Detect which cell encompasses the target text, then output its [x, y] center coordinate. 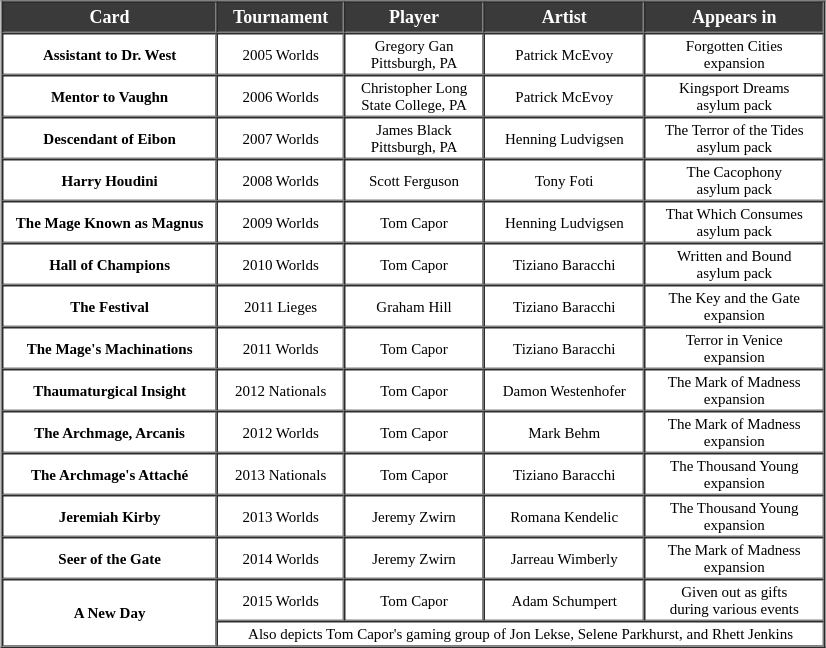
2012 Nationals [280, 390]
2011 Worlds [280, 348]
Scott Ferguson [414, 180]
Graham Hill [414, 306]
Kingsport Dreamsasylum pack [734, 96]
2011 Lieges [280, 306]
2008 Worlds [280, 180]
2012 Worlds [280, 432]
Mark Behm [564, 432]
Jarreau Wimberly [564, 558]
Thaumaturgical Insight [110, 390]
Given out as giftsduring various events [734, 600]
Jeremiah Kirby [110, 516]
2007 Worlds [280, 138]
2009 Worlds [280, 222]
2013 Worlds [280, 516]
Forgotten Citiesexpansion [734, 54]
Tournament [280, 18]
2015 Worlds [280, 600]
2005 Worlds [280, 54]
Card [110, 18]
2014 Worlds [280, 558]
The Key and the Gateexpansion [734, 306]
Player [414, 18]
James BlackPittsburgh, PA [414, 138]
Artist [564, 18]
Mentor to Vaughn [110, 96]
Harry Houdini [110, 180]
Seer of the Gate [110, 558]
Romana Kendelic [564, 516]
The Archmage, Arcanis [110, 432]
The Festival [110, 306]
The Terror of the Tidesasylum pack [734, 138]
The Archmage's Attaché [110, 474]
2013 Nationals [280, 474]
A New Day [110, 613]
Written and Boundasylum pack [734, 264]
The Mage Known as Magnus [110, 222]
Also depicts Tom Capor's gaming group of Jon Lekse, Selene Parkhurst, and Rhett Jenkins [520, 634]
Descendant of Eibon [110, 138]
Adam Schumpert [564, 600]
2010 Worlds [280, 264]
2006 Worlds [280, 96]
Appears in [734, 18]
Damon Westenhofer [564, 390]
Assistant to Dr. West [110, 54]
Gregory GanPittsburgh, PA [414, 54]
Christopher LongState College, PA [414, 96]
The Mage's Machinations [110, 348]
Hall of Champions [110, 264]
Terror in Veniceexpansion [734, 348]
The Cacophonyasylum pack [734, 180]
That Which Consumesasylum pack [734, 222]
Tony Foti [564, 180]
